Locate the cell with the specified text and output its (X, Y) center coordinate. 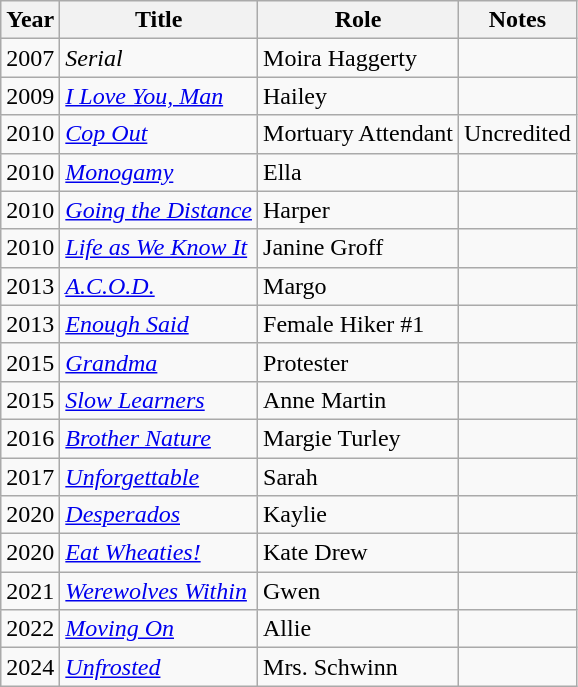
2007 (30, 58)
Kaylie (358, 515)
Cop Out (159, 134)
Allie (358, 629)
Enough Said (159, 324)
Gwen (358, 591)
2024 (30, 667)
Protester (358, 362)
Title (159, 20)
Notes (518, 20)
Slow Learners (159, 400)
Sarah (358, 477)
Unfrosted (159, 667)
2009 (30, 96)
2022 (30, 629)
2021 (30, 591)
Grandma (159, 362)
Desperados (159, 515)
Ella (358, 172)
Year (30, 20)
Margie Turley (358, 438)
2016 (30, 438)
Harper (358, 210)
Moira Haggerty (358, 58)
Life as We Know It (159, 248)
Serial (159, 58)
Moving On (159, 629)
Unforgettable (159, 477)
Going the Distance (159, 210)
Werewolves Within (159, 591)
Hailey (358, 96)
Uncredited (518, 134)
Female Hiker #1 (358, 324)
Mortuary Attendant (358, 134)
Mrs. Schwinn (358, 667)
Anne Martin (358, 400)
Margo (358, 286)
Monogamy (159, 172)
Janine Groff (358, 248)
Brother Nature (159, 438)
A.C.O.D. (159, 286)
Role (358, 20)
2017 (30, 477)
Eat Wheaties! (159, 553)
Kate Drew (358, 553)
I Love You, Man (159, 96)
